Detect which cell encompasses the target text, then output its (X, Y) center coordinate. 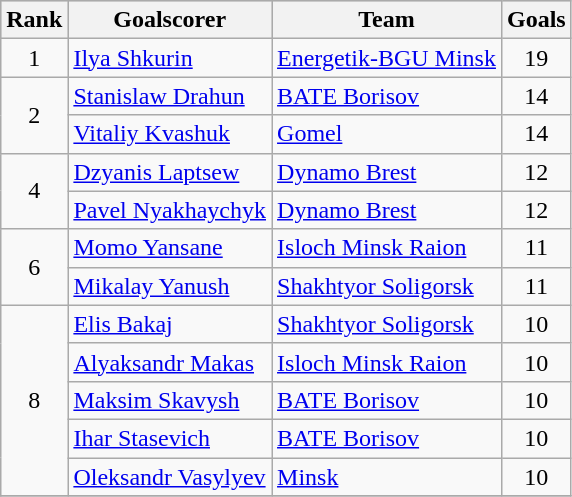
Dzyanis Laptsew (170, 172)
8 (34, 400)
4 (34, 191)
Oleksandr Vasylyev (170, 477)
2 (34, 115)
Ilya Shkurin (170, 58)
Energetik-BGU Minsk (387, 58)
Stanislaw Drahun (170, 96)
Goalscorer (170, 20)
6 (34, 267)
Vitaliy Kvashuk (170, 134)
Elis Bakaj (170, 324)
Team (387, 20)
Alyaksandr Makas (170, 362)
Minsk (387, 477)
Rank (34, 20)
Goals (536, 20)
Ihar Stasevich (170, 438)
Gomel (387, 134)
Pavel Nyakhaychyk (170, 210)
Maksim Skavysh (170, 400)
Momo Yansane (170, 248)
1 (34, 58)
19 (536, 58)
Mikalay Yanush (170, 286)
